Pinpoint the cell where the given text exists, returning its [X, Y] midpoint coordinate. 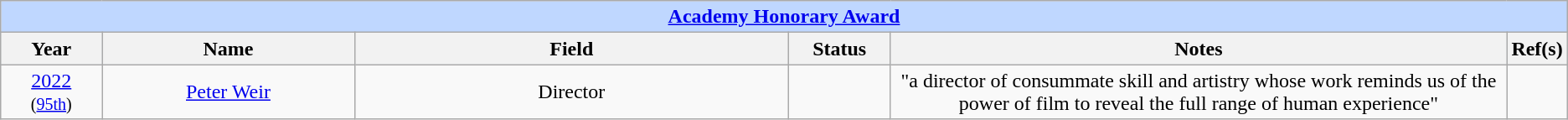
Name [228, 49]
Academy Honorary Award [784, 17]
2022(95th) [52, 92]
Status [839, 49]
Peter Weir [228, 92]
"a director of consummate skill and artistry whose work reminds us of the power of film to reveal the full range of human experience" [1199, 92]
Director [571, 92]
Field [571, 49]
Year [52, 49]
Notes [1199, 49]
Ref(s) [1537, 49]
